For the text-containing cell, return its midpoint in [x, y] coordinate format. 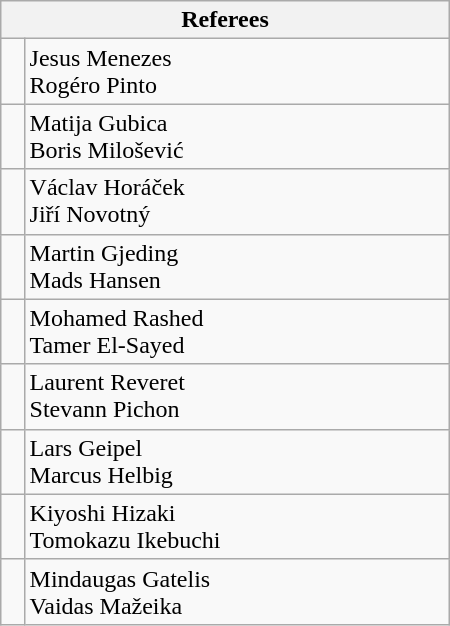
Laurent ReveretStevann Pichon [236, 396]
Kiyoshi HizakiTomokazu Ikebuchi [236, 526]
Lars GeipelMarcus Helbig [236, 462]
Václav HoráčekJiří Novotný [236, 202]
Referees [225, 20]
Jesus MenezesRogéro Pinto [236, 72]
Mohamed RashedTamer El-Sayed [236, 332]
Martin GjedingMads Hansen [236, 266]
Mindaugas GatelisVaidas Mažeika [236, 592]
Matija GubicaBoris Milošević [236, 136]
